Determine the (x, y) coordinate at the center of the cell enclosing the given text.  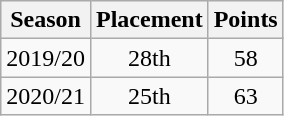
25th (149, 96)
2020/21 (46, 96)
Points (246, 20)
63 (246, 96)
2019/20 (46, 58)
Season (46, 20)
28th (149, 58)
Placement (149, 20)
58 (246, 58)
